Return [X, Y] of the center of cell containing provided text 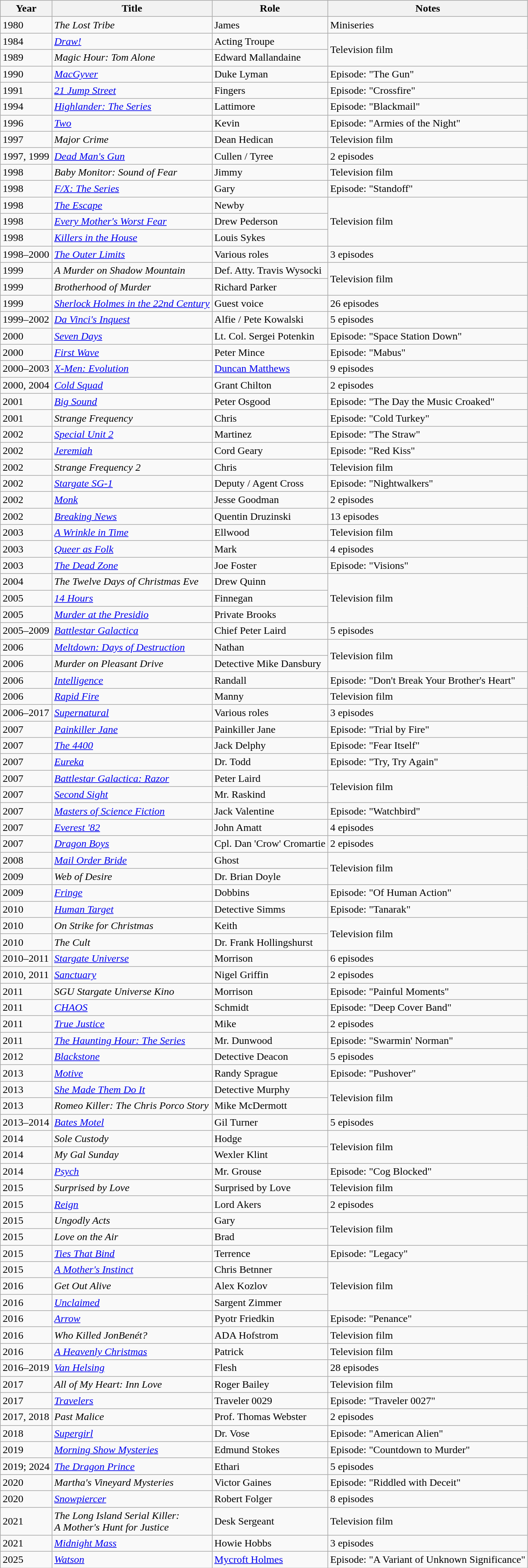
Peter Osgood [270, 401]
Episode: "Crossfire" [428, 90]
Murder at the Presidio [132, 614]
Edmund Stokes [270, 1450]
Mike [270, 1024]
Blackstone [132, 1057]
Martha's Vineyard Mysteries [132, 1482]
Episode: "Cold Turkey" [428, 418]
Breaking News [132, 516]
Battlestar Galactica [132, 631]
Sanctuary [132, 975]
2019; 2024 [26, 1466]
Strange Frequency [132, 418]
The Dead Zone [132, 565]
Draw! [132, 41]
Duke Lyman [270, 74]
X-Men: Evolution [132, 369]
Role [270, 9]
Morning Show Mysteries [132, 1450]
Randall [270, 680]
Cullen / Tyree [270, 156]
Year [26, 9]
Mr. Grouse [270, 1171]
Detective Deacon [270, 1057]
A Murder on Shadow Mountain [132, 271]
2008 [26, 860]
Desk Sergeant [270, 1521]
Cold Squad [132, 385]
James [270, 25]
Second Sight [132, 795]
Van Helsing [132, 1368]
2013–2014 [26, 1122]
Ungodly Acts [132, 1220]
Episode: "Don't Break Your Brother's Heart" [428, 680]
1984 [26, 41]
Episode: "Swarmin' Norman" [428, 1040]
Nigel Griffin [270, 975]
Newby [270, 205]
CHAOS [132, 1008]
Episode: "The Straw" [428, 434]
Episode: "The Day the Music Croaked" [428, 401]
Episode: "American Alien" [428, 1433]
Traveler 0029 [270, 1401]
Sole Custody [132, 1139]
Sherlock Holmes in the 22nd Century [132, 303]
Brad [270, 1237]
Dr. Frank Hollingshurst [270, 942]
Killers in the House [132, 238]
Mike McDermott [270, 1106]
Hodge [270, 1139]
Quentin Druzinski [270, 516]
Everest '82 [132, 827]
Episode: "Try, Try Again" [428, 762]
Lt. Col. Sergei Potenkin [270, 336]
The Cult [132, 942]
Episode: "Watchbird" [428, 811]
2019 [26, 1450]
Dr. Vose [270, 1433]
Gil Turner [270, 1122]
Special Unit 2 [132, 434]
Title [132, 9]
2018 [26, 1433]
2005–2009 [26, 631]
21 Jump Street [132, 90]
The Long Island Serial Killer:A Mother's Hunt for Justice [132, 1521]
2006–2017 [26, 713]
Lattimore [270, 107]
Nathan [270, 647]
Martinez [270, 434]
Unclaimed [132, 1303]
Every Mother's Worst Fear [132, 222]
Past Malice [132, 1417]
1991 [26, 90]
Mark [270, 549]
Cpl. Dan 'Crow' Cromartie [270, 844]
A Wrinkle in Time [132, 533]
Episode: "Mabus" [428, 352]
Randy Sprague [270, 1073]
Episode: "Space Station Down" [428, 336]
Peter Mince [270, 352]
Ellwood [270, 533]
Intelligence [132, 680]
Travelers [132, 1401]
Dean Hedican [270, 139]
Stargate Universe [132, 958]
Mr. Raskind [270, 795]
Notes [428, 9]
2010, 2011 [26, 975]
2000–2003 [26, 369]
Episode: "Red Kiss" [428, 451]
Episode: "Legacy" [428, 1253]
Baby Monitor: Sound of Fear [132, 172]
Dragon Boys [132, 844]
Robert Folger [270, 1499]
Manny [270, 696]
Web of Desire [132, 877]
ADA Hofstrom [270, 1335]
Episode: "Painful Moments" [428, 991]
Fringe [132, 893]
Magic Hour: Tom Alone [132, 58]
Alex Kozlov [270, 1286]
On Strike for Christmas [132, 926]
Peter Laird [270, 778]
Psych [132, 1171]
Jesse Goodman [270, 500]
Def. Atty. Travis Wysocki [270, 271]
Episode: "Trial by Fire" [428, 729]
1996 [26, 123]
MacGyver [132, 74]
The Lost Tribe [132, 25]
Episode: "Penance" [428, 1319]
F/X: The Series [132, 188]
Private Brooks [270, 614]
Rapid Fire [132, 696]
Jeremiah [132, 451]
Chris Betnner [270, 1270]
Louis Sykes [270, 238]
Howie Hobbs [270, 1543]
Alfie / Pete Kowalski [270, 320]
1997 [26, 139]
Episode: "Visions" [428, 565]
1994 [26, 107]
Battlestar Galactica: Razor [132, 778]
1980 [26, 25]
Edward Mallandaine [270, 58]
A Heavenly Christmas [132, 1352]
Major Crime [132, 139]
Mycroft Holmes [270, 1560]
Episode: "Cog Blocked" [428, 1171]
1989 [26, 58]
Episode: "Traveler 0027" [428, 1401]
Two [132, 123]
Mr. Dunwood [270, 1040]
First Wave [132, 352]
Schmidt [270, 1008]
Love on the Air [132, 1237]
Arrow [132, 1319]
The Dragon Prince [132, 1466]
Jimmy [270, 172]
Episode: "Pushover" [428, 1073]
Finnegan [270, 598]
1997, 1999 [26, 156]
Murder on Pleasant Drive [132, 664]
Duncan Matthews [270, 369]
Sargent Zimmer [270, 1303]
Episode: "Standoff" [428, 188]
Supernatural [132, 713]
Joe Foster [270, 565]
Richard Parker [270, 287]
1990 [26, 74]
A Mother's Instinct [132, 1270]
Episode: "Fear Itself" [428, 746]
Grant Chilton [270, 385]
Keith [270, 926]
Episode: "Countdown to Murder" [428, 1450]
Eureka [132, 762]
My Gal Sunday [132, 1155]
Da Vinci's Inquest [132, 320]
Episode: "Nightwalkers" [428, 484]
Episode: "Riddled with Deceit" [428, 1482]
The Twelve Days of Christmas Eve [132, 582]
Terrence [270, 1253]
Dr. Brian Doyle [270, 877]
Ghost [270, 860]
13 episodes [428, 516]
Fingers [270, 90]
Acting Troupe [270, 41]
2004 [26, 582]
2000, 2004 [26, 385]
Strange Frequency 2 [132, 467]
Deputy / Agent Cross [270, 484]
Masters of Science Fiction [132, 811]
Pyotr Friedkin [270, 1319]
Seven Days [132, 336]
Lord Akers [270, 1204]
Meltdown: Days of Destruction [132, 647]
Episode: "Blackmail" [428, 107]
The 4400 [132, 746]
John Amatt [270, 827]
Supergirl [132, 1433]
Stargate SG-1 [132, 484]
Episode: "Of Human Action" [428, 893]
The Escape [132, 205]
Jack Delphy [270, 746]
Watson [132, 1560]
Dr. Todd [270, 762]
Detective Murphy [270, 1090]
Episode: "Deep Cover Band" [428, 1008]
True Justice [132, 1024]
All of My Heart: Inn Love [132, 1384]
Drew Pederson [270, 222]
Ethari [270, 1466]
Queer as Folk [132, 549]
2016–2019 [26, 1368]
Episode: "A Variant of Unknown Significance" [428, 1560]
Drew Quinn [270, 582]
Get Out Alive [132, 1286]
Highlander: The Series [132, 107]
Victor Gaines [270, 1482]
Guest voice [270, 303]
Monk [132, 500]
Ties That Bind [132, 1253]
She Made Them Do It [132, 1090]
Human Target [132, 909]
Cord Geary [270, 451]
Patrick [270, 1352]
Miniseries [428, 25]
Snowpiercer [132, 1499]
Roger Bailey [270, 1384]
Episode: "The Gun" [428, 74]
Jack Valentine [270, 811]
14 Hours [132, 598]
6 episodes [428, 958]
Motive [132, 1073]
Midnight Mass [132, 1543]
9 episodes [428, 369]
Who Killed JonBenét? [132, 1335]
2025 [26, 1560]
1999–2002 [26, 320]
Dobbins [270, 893]
28 episodes [428, 1368]
2017, 2018 [26, 1417]
8 episodes [428, 1499]
1998–2000 [26, 254]
The Outer Limits [132, 254]
26 episodes [428, 303]
2012 [26, 1057]
Kevin [270, 123]
Episode: "Tanarak" [428, 909]
Detective Simms [270, 909]
Mail Order Bride [132, 860]
Chief Peter Laird [270, 631]
2010–2011 [26, 958]
Episode: "Armies of the Night" [428, 123]
SGU Stargate Universe Kino [132, 991]
Big Sound [132, 401]
Prof. Thomas Webster [270, 1417]
Reign [132, 1204]
Detective Mike Dansbury [270, 664]
Dead Man's Gun [132, 156]
The Haunting Hour: The Series [132, 1040]
Wexler Klint [270, 1155]
Bates Motel [132, 1122]
Flesh [270, 1368]
Romeo Killer: The Chris Porco Story [132, 1106]
Brotherhood of Murder [132, 287]
